Scan for the cell matching the given text and deliver its (x, y) coordinate at center. 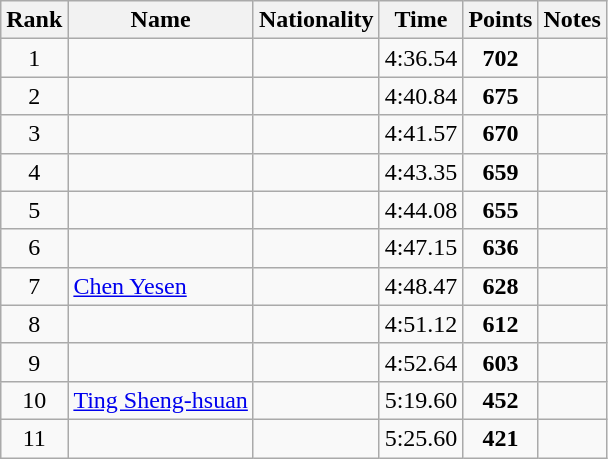
4:48.47 (421, 286)
612 (500, 324)
5:19.60 (421, 400)
4:40.84 (421, 96)
Nationality (316, 20)
4:41.57 (421, 134)
421 (500, 438)
6 (34, 248)
4 (34, 172)
4:52.64 (421, 362)
1 (34, 58)
5 (34, 210)
4:43.35 (421, 172)
4:51.12 (421, 324)
636 (500, 248)
2 (34, 96)
11 (34, 438)
670 (500, 134)
7 (34, 286)
Name (161, 20)
452 (500, 400)
Points (500, 20)
Time (421, 20)
628 (500, 286)
3 (34, 134)
655 (500, 210)
Ting Sheng-hsuan (161, 400)
4:36.54 (421, 58)
9 (34, 362)
4:47.15 (421, 248)
5:25.60 (421, 438)
675 (500, 96)
603 (500, 362)
8 (34, 324)
Chen Yesen (161, 286)
Notes (572, 20)
4:44.08 (421, 210)
659 (500, 172)
Rank (34, 20)
10 (34, 400)
702 (500, 58)
